Identify which cell holds the provided text, then report its (X, Y) central coordinate. 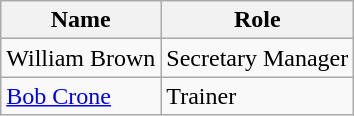
Role (258, 20)
William Brown (81, 58)
Trainer (258, 96)
Bob Crone (81, 96)
Name (81, 20)
Secretary Manager (258, 58)
